Return [x, y] of the center of cell containing provided text 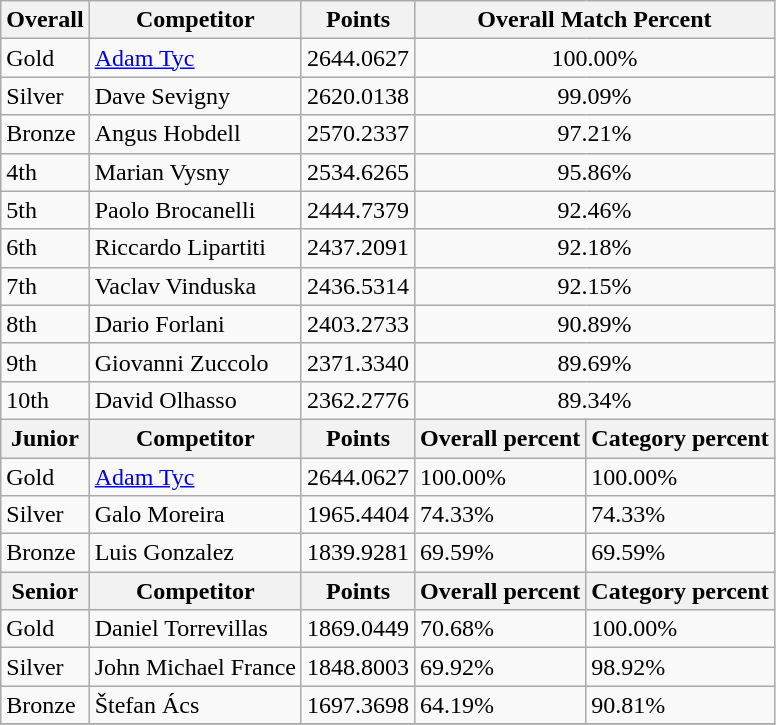
70.68% [500, 629]
Senior [45, 591]
9th [45, 362]
2362.2776 [358, 400]
10th [45, 400]
92.18% [595, 248]
Daniel Torrevillas [195, 629]
4th [45, 172]
2371.3340 [358, 362]
2437.2091 [358, 248]
99.09% [595, 96]
Dario Forlani [195, 324]
Štefan Ács [195, 705]
2403.2733 [358, 324]
5th [45, 210]
98.92% [680, 667]
Junior [45, 438]
8th [45, 324]
John Michael France [195, 667]
2570.2337 [358, 134]
Dave Sevigny [195, 96]
97.21% [595, 134]
64.19% [500, 705]
92.15% [595, 286]
Galo Moreira [195, 515]
Luis Gonzalez [195, 553]
89.69% [595, 362]
2534.6265 [358, 172]
1848.8003 [358, 667]
7th [45, 286]
1965.4404 [358, 515]
69.92% [500, 667]
2620.0138 [358, 96]
Vaclav Vinduska [195, 286]
David Olhasso [195, 400]
1869.0449 [358, 629]
Angus Hobdell [195, 134]
92.46% [595, 210]
Marian Vysny [195, 172]
Paolo Brocanelli [195, 210]
1839.9281 [358, 553]
2436.5314 [358, 286]
1697.3698 [358, 705]
6th [45, 248]
90.81% [680, 705]
Overall Match Percent [595, 20]
Overall [45, 20]
Giovanni Zuccolo [195, 362]
89.34% [595, 400]
95.86% [595, 172]
90.89% [595, 324]
2444.7379 [358, 210]
Riccardo Lipartiti [195, 248]
